Identify which cell holds the provided text, then report its [x, y] central coordinate. 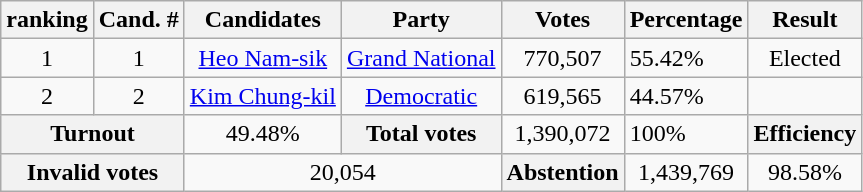
20,054 [342, 172]
Democratic [421, 96]
44.57% [686, 96]
55.42% [686, 58]
1,439,769 [686, 172]
Kim Chung-kil [262, 96]
49.48% [262, 134]
Votes [562, 20]
98.58% [805, 172]
Candidates [262, 20]
Percentage [686, 20]
Result [805, 20]
1,390,072 [562, 134]
Efficiency [805, 134]
Cand. # [138, 20]
Party [421, 20]
100% [686, 134]
Turnout [93, 134]
770,507 [562, 58]
Grand National [421, 58]
Elected [805, 58]
Heo Nam-sik [262, 58]
Total votes [421, 134]
ranking [47, 20]
Abstention [562, 172]
Invalid votes [93, 172]
619,565 [562, 96]
